From the cell containing the given text, extract its center point as (x, y) coordinate. 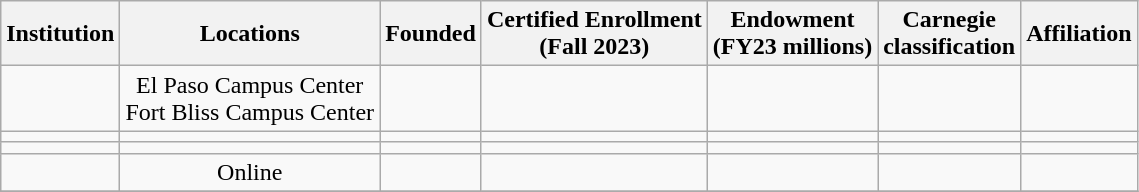
Online (250, 172)
Locations (250, 34)
Founded (431, 34)
Institution (60, 34)
El Paso Campus CenterFort Bliss Campus Center (250, 98)
Endowment (FY23 millions) (792, 34)
Carnegieclassification (950, 34)
Certified Enrollment(Fall 2023) (594, 34)
Affiliation (1079, 34)
